Locate the cell with the specified text and output its [X, Y] center coordinate. 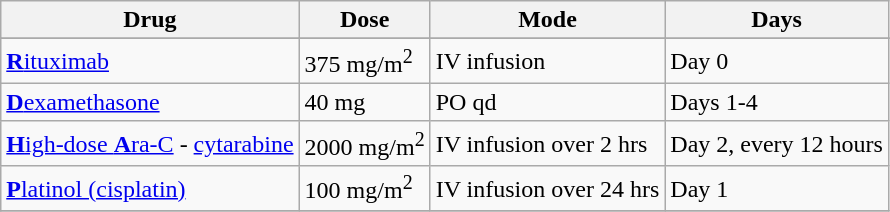
PO qd [548, 102]
375 mg/m2 [364, 62]
2000 mg/m2 [364, 144]
High-dose Ara-C - cytarabine [150, 144]
Day 0 [777, 62]
Days 1-4 [777, 102]
Platinol (cisplatin) [150, 188]
Dose [364, 20]
Dexamethasone [150, 102]
Mode [548, 20]
Drug [150, 20]
IV infusion [548, 62]
100 mg/m2 [364, 188]
40 mg [364, 102]
Days [777, 20]
Rituximab [150, 62]
Day 2, every 12 hours [777, 144]
IV infusion over 24 hrs [548, 188]
IV infusion over 2 hrs [548, 144]
Day 1 [777, 188]
